Locate the cell with the specified text and output its [x, y] center coordinate. 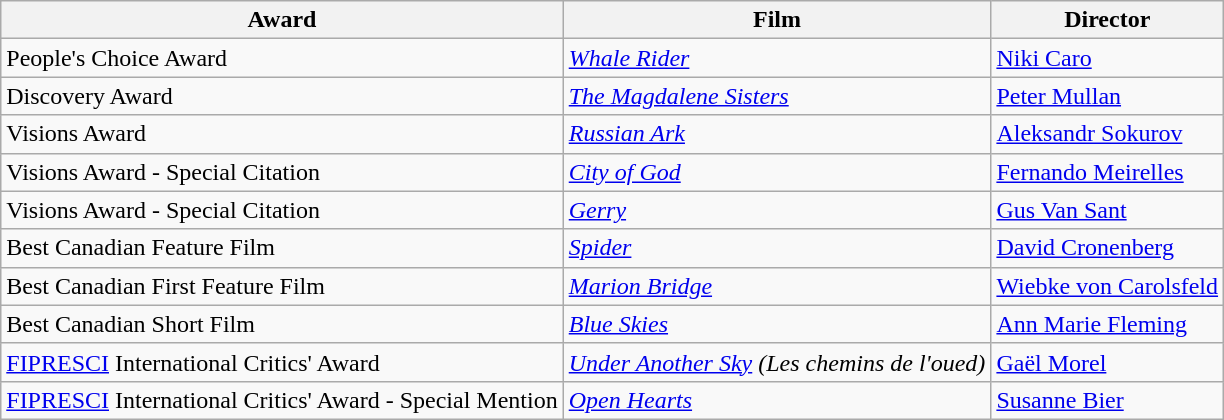
Aleksandr Sokurov [1108, 134]
City of God [777, 172]
Discovery Award [282, 96]
The Magdalene Sisters [777, 96]
Blue Skies [777, 324]
Fernando Meirelles [1108, 172]
Visions Award [282, 134]
Open Hearts [777, 400]
Peter Mullan [1108, 96]
Under Another Sky (Les chemins de l'oued) [777, 362]
Best Canadian Short Film [282, 324]
Ann Marie Fleming [1108, 324]
Whale Rider [777, 58]
Award [282, 20]
Niki Caro [1108, 58]
Susanne Bier [1108, 400]
Gus Van Sant [1108, 210]
Film [777, 20]
David Cronenberg [1108, 248]
Director [1108, 20]
Marion Bridge [777, 286]
Gaël Morel [1108, 362]
People's Choice Award [282, 58]
Gerry [777, 210]
Best Canadian Feature Film [282, 248]
Best Canadian First Feature Film [282, 286]
Wiebke von Carolsfeld [1108, 286]
Spider [777, 248]
FIPRESCI International Critics' Award [282, 362]
FIPRESCI International Critics' Award - Special Mention [282, 400]
Russian Ark [777, 134]
